Scan for the cell matching the given text and deliver its (X, Y) coordinate at center. 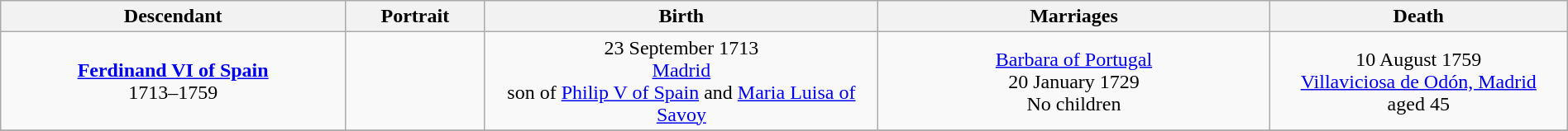
10 August 1759Villaviciosa de Odón, Madridaged 45 (1418, 81)
Descendant (174, 16)
23 September 1713Madridson of Philip V of Spain and Maria Luisa of Savoy (681, 81)
Marriages (1074, 16)
Death (1418, 16)
Ferdinand VI of Spain1713–1759 (174, 81)
Barbara of Portugal20 January 1729No children (1074, 81)
Birth (681, 16)
Portrait (415, 16)
